Detect which cell encompasses the target text, then output its (x, y) center coordinate. 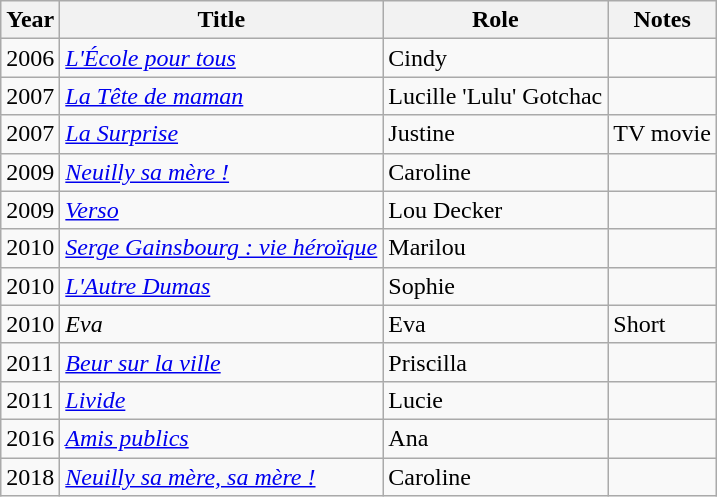
Amis publics (222, 438)
Verso (222, 210)
Beur sur la ville (222, 362)
Livide (222, 400)
Lucille 'Lulu' Gotchac (496, 96)
Role (496, 20)
Neuilly sa mère, sa mère ! (222, 477)
La Surprise (222, 134)
Lucie (496, 400)
Year (30, 20)
Neuilly sa mère ! (222, 172)
2016 (30, 438)
Serge Gainsbourg : vie héroïque (222, 248)
2006 (30, 58)
2018 (30, 477)
Priscilla (496, 362)
Title (222, 20)
Ana (496, 438)
L'Autre Dumas (222, 286)
Cindy (496, 58)
Short (662, 324)
La Tête de maman (222, 96)
Justine (496, 134)
Notes (662, 20)
Marilou (496, 248)
Sophie (496, 286)
L'École pour tous (222, 58)
Lou Decker (496, 210)
TV movie (662, 134)
